Output the [X, Y] coordinate of the center of the cell containing the given text.  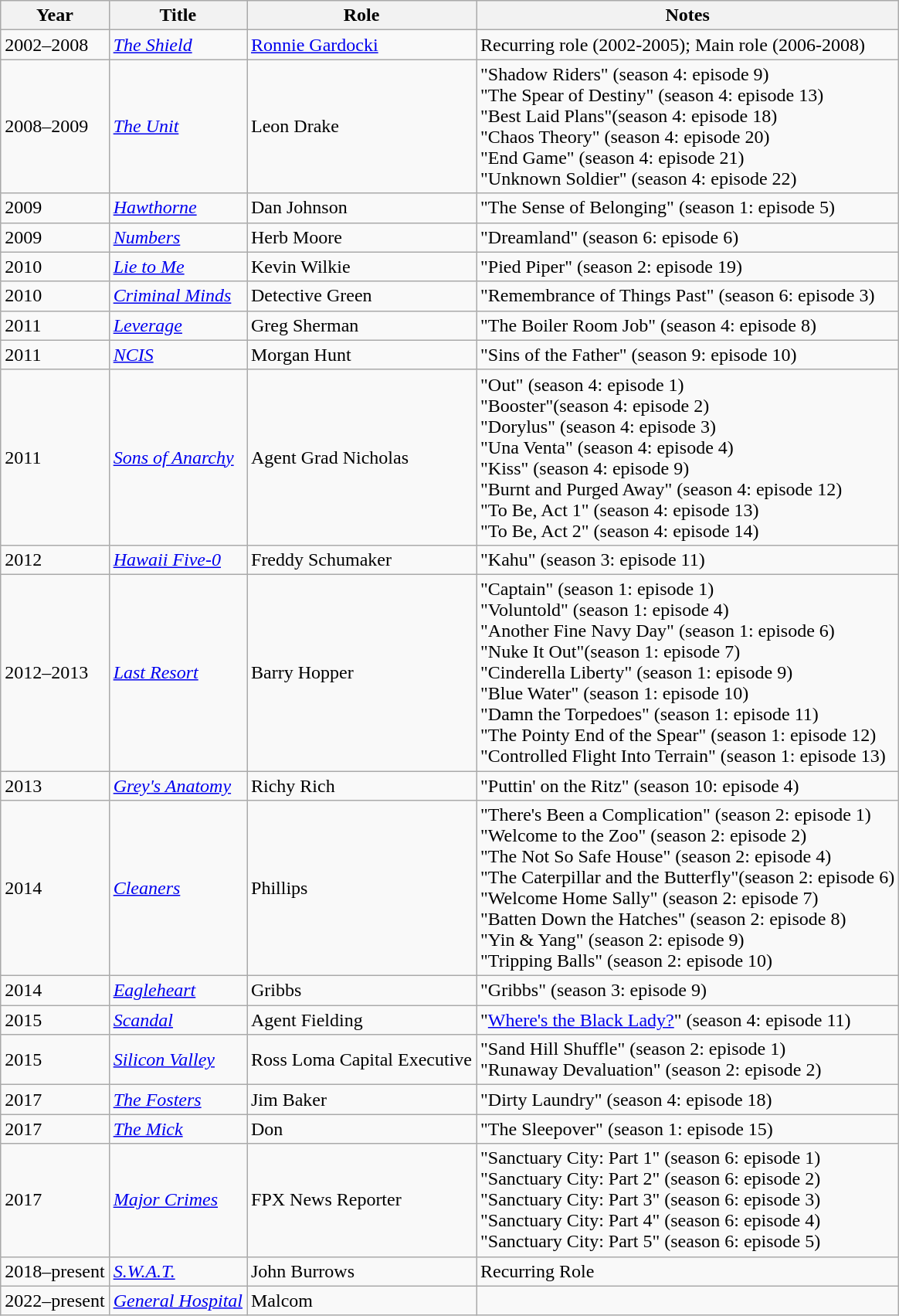
Herb Moore [361, 237]
2013 [55, 786]
Ross Loma Capital Executive [361, 1060]
Grey's Anatomy [178, 786]
Agent Fielding [361, 1020]
"Dreamland" (season 6: episode 6) [687, 237]
"Where's the Black Lady?" (season 4: episode 11) [687, 1020]
2022–present [55, 1301]
"Sand Hill Shuffle" (season 2: episode 1)"Runaway Devaluation" (season 2: episode 2) [687, 1060]
General Hospital [178, 1301]
"The Boiler Room Job" (season 4: episode 8) [687, 325]
Major Crimes [178, 1200]
Ronnie Gardocki [361, 45]
Eagleheart [178, 991]
Lie to Me [178, 267]
Malcom [361, 1301]
John Burrows [361, 1271]
2002–2008 [55, 45]
Cleaners [178, 889]
Sons of Anarchy [178, 457]
"The Sleepover" (season 1: episode 15) [687, 1129]
Dan Johnson [361, 208]
Title [178, 15]
Detective Green [361, 296]
2012–2013 [55, 672]
"Remembrance of Things Past" (season 6: episode 3) [687, 296]
Notes [687, 15]
S.W.A.T. [178, 1271]
Role [361, 15]
Hawaii Five-0 [178, 559]
"Sins of the Father" (season 9: episode 10) [687, 355]
Agent Grad Nicholas [361, 457]
Leverage [178, 325]
Jim Baker [361, 1100]
Scandal [178, 1020]
Year [55, 15]
"Dirty Laundry" (season 4: episode 18) [687, 1100]
Numbers [178, 237]
Greg Sherman [361, 325]
Morgan Hunt [361, 355]
"Kahu" (season 3: episode 11) [687, 559]
The Fosters [178, 1100]
2012 [55, 559]
Barry Hopper [361, 672]
Last Resort [178, 672]
Hawthorne [178, 208]
Criminal Minds [178, 296]
The Shield [178, 45]
The Mick [178, 1129]
Don [361, 1129]
"Pied Piper" (season 2: episode 19) [687, 267]
"Puttin' on the Ritz" (season 10: episode 4) [687, 786]
Recurring Role [687, 1271]
Freddy Schumaker [361, 559]
NCIS [178, 355]
Recurring role (2002-2005); Main role (2006-2008) [687, 45]
2008–2009 [55, 127]
FPX News Reporter [361, 1200]
Leon Drake [361, 127]
Phillips [361, 889]
Richy Rich [361, 786]
The Unit [178, 127]
Silicon Valley [178, 1060]
2018–present [55, 1271]
Kevin Wilkie [361, 267]
Gribbs [361, 991]
"The Sense of Belonging" (season 1: episode 5) [687, 208]
"Gribbs" (season 3: episode 9) [687, 991]
